Search for the cell housing the specified text and yield its [x, y] center coordinate. 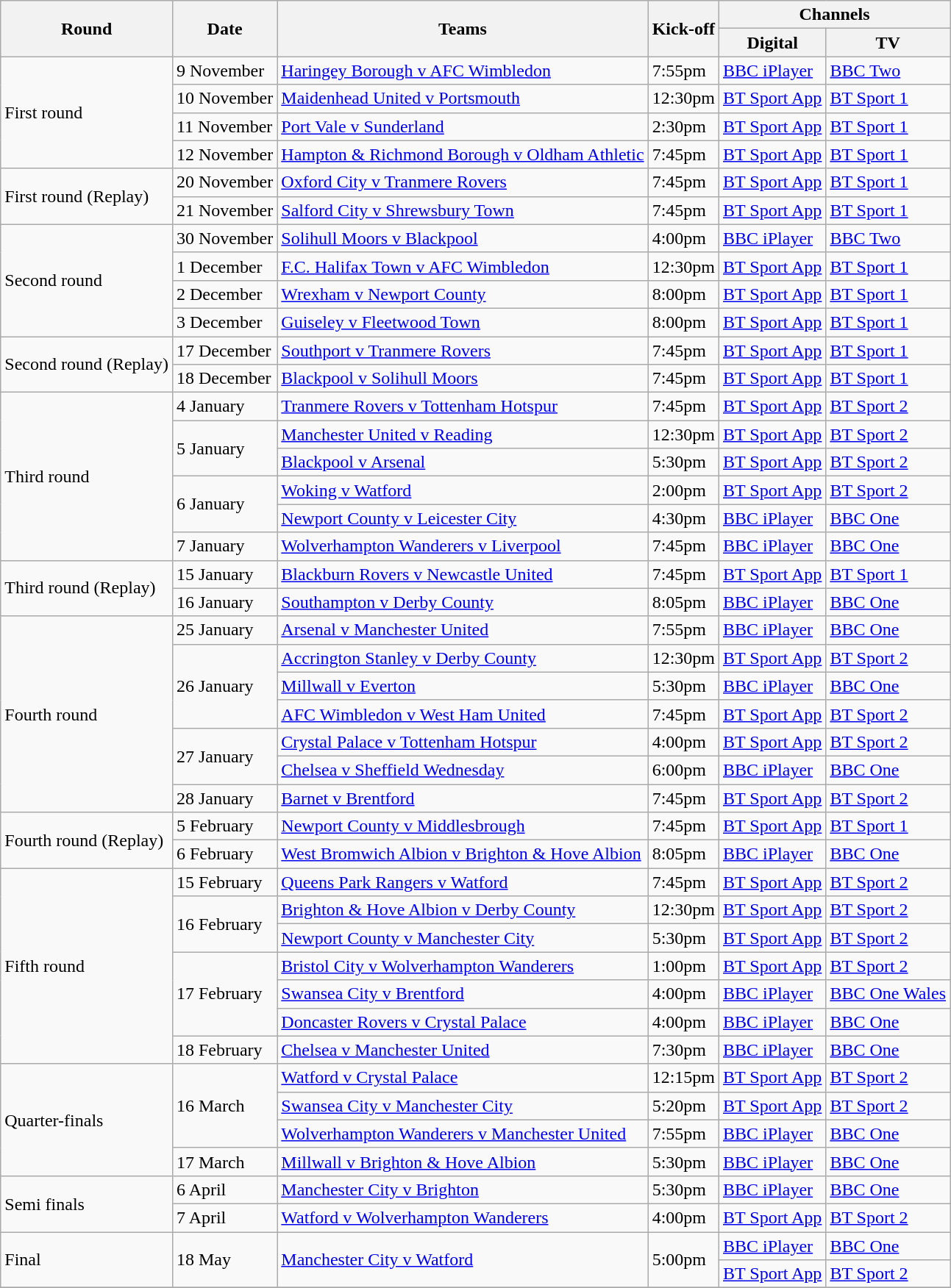
Blackburn Rovers v Newcastle United [463, 574]
Chelsea v Sheffield Wednesday [463, 770]
Wolverhampton Wanderers v Manchester United [463, 1134]
West Bromwich Albion v Brighton & Hove Albion [463, 854]
Fourth round (Replay) [87, 840]
Wrexham v Newport County [463, 294]
Chelsea v Manchester United [463, 1050]
11 November [224, 126]
First round (Replay) [87, 196]
Millwall v Brighton & Hove Albion [463, 1162]
Newport County v Manchester City [463, 938]
12 November [224, 154]
Oxford City v Tranmere Rovers [463, 182]
Haringey Borough v AFC Wimbledon [463, 71]
26 January [224, 686]
4:30pm [683, 518]
16 January [224, 602]
2:30pm [683, 126]
Quarter-finals [87, 1120]
Wolverhampton Wanderers v Liverpool [463, 546]
18 May [224, 1260]
Watford v Wolverhampton Wanderers [463, 1217]
16 February [224, 924]
15 January [224, 574]
Tranmere Rovers v Tottenham Hotspur [463, 407]
Doncaster Rovers v Crystal Palace [463, 1022]
7:30pm [683, 1050]
16 March [224, 1106]
Woking v Watford [463, 490]
Second round (Replay) [87, 365]
Semi finals [87, 1203]
5:20pm [683, 1106]
AFC Wimbledon v West Ham United [463, 714]
2 December [224, 294]
First round [87, 112]
5 January [224, 448]
1:00pm [683, 966]
Watford v Crystal Palace [463, 1078]
Third round (Replay) [87, 588]
Manchester City v Brighton [463, 1189]
28 January [224, 798]
Brighton & Hove Albion v Derby County [463, 910]
Blackpool v Arsenal [463, 462]
Second round [87, 280]
Kick-off [683, 29]
Swansea City v Manchester City [463, 1106]
Arsenal v Manchester United [463, 630]
Guiseley v Fleetwood Town [463, 322]
6:00pm [683, 770]
15 February [224, 882]
Third round [87, 476]
Maidenhead United v Portsmouth [463, 99]
18 December [224, 379]
5 February [224, 826]
18 February [224, 1050]
17 December [224, 351]
Southampton v Derby County [463, 602]
3 December [224, 322]
5:00pm [683, 1260]
Manchester United v Reading [463, 434]
21 November [224, 210]
Southport v Tranmere Rovers [463, 351]
Millwall v Everton [463, 686]
Solihull Moors v Blackpool [463, 238]
Round [87, 29]
F.C. Halifax Town v AFC Wimbledon [463, 266]
10 November [224, 99]
17 February [224, 994]
6 January [224, 504]
Fifth round [87, 966]
Fourth round [87, 714]
30 November [224, 238]
Final [87, 1260]
Hampton & Richmond Borough v Oldham Athletic [463, 154]
Blackpool v Solihull Moors [463, 379]
Newport County v Middlesbrough [463, 826]
9 November [224, 71]
Teams [463, 29]
6 February [224, 854]
Swansea City v Brentford [463, 994]
Crystal Palace v Tottenham Hotspur [463, 742]
2:00pm [683, 490]
7 April [224, 1217]
20 November [224, 182]
Port Vale v Sunderland [463, 126]
Salford City v Shrewsbury Town [463, 210]
BBC One Wales [888, 994]
Queens Park Rangers v Watford [463, 882]
7 January [224, 546]
Accrington Stanley v Derby County [463, 658]
Bristol City v Wolverhampton Wanderers [463, 966]
Date [224, 29]
Barnet v Brentford [463, 798]
Manchester City v Watford [463, 1260]
Channels [835, 15]
6 April [224, 1189]
Newport County v Leicester City [463, 518]
TV [888, 43]
17 March [224, 1162]
27 January [224, 756]
12:15pm [683, 1078]
4 January [224, 407]
25 January [224, 630]
1 December [224, 266]
Digital [772, 43]
